From the cell containing the given text, extract its center point as [x, y] coordinate. 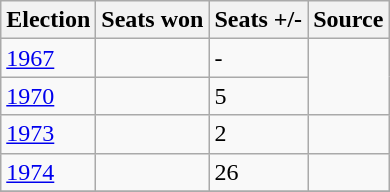
Source [348, 20]
Seats won [152, 20]
1974 [48, 172]
5 [258, 96]
1970 [48, 96]
1967 [48, 58]
26 [258, 172]
Election [48, 20]
1973 [48, 134]
- [258, 58]
Seats +/- [258, 20]
2 [258, 134]
